Return the (x, y) coordinate for the center point of the cell that contains the specified text.  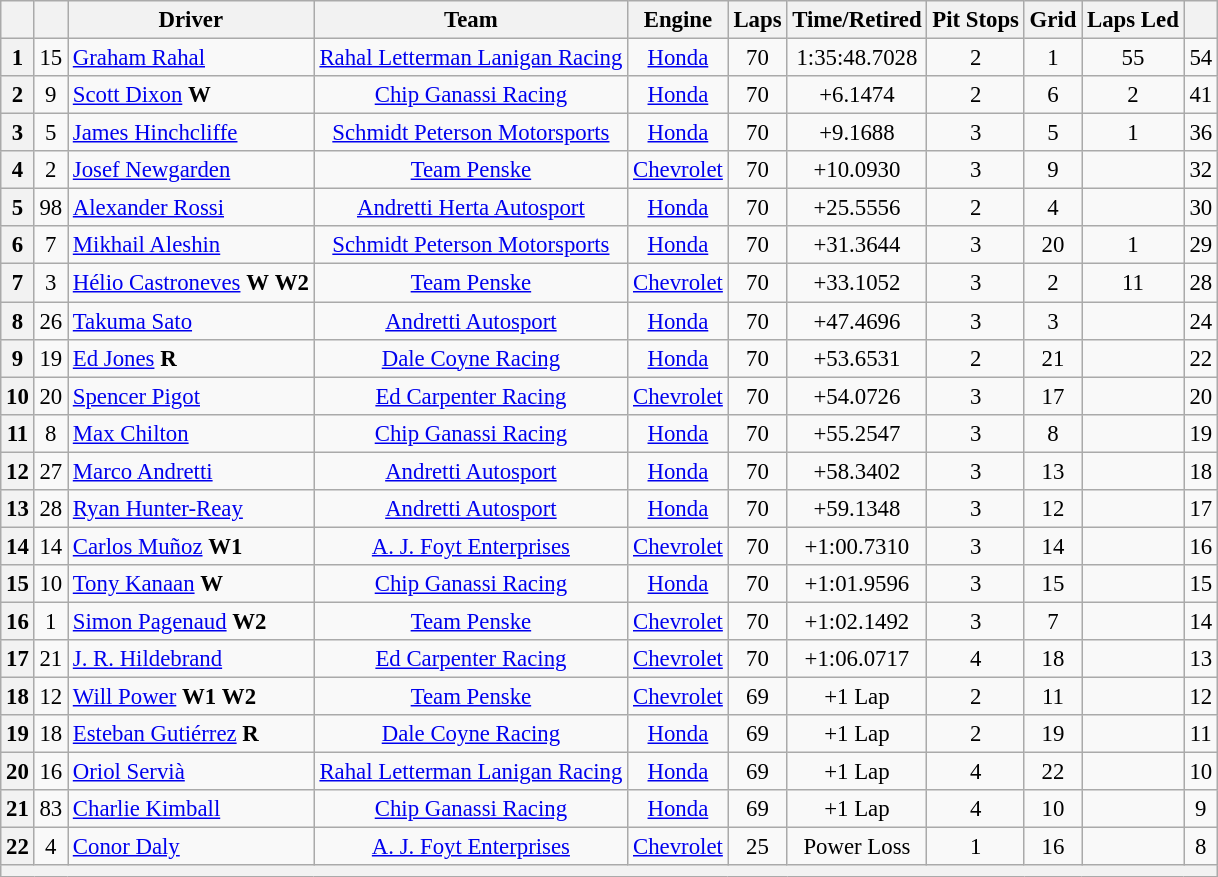
Andretti Herta Autosport (471, 208)
32 (1200, 170)
Spencer Pigot (192, 396)
Marco Andretti (192, 471)
+58.3402 (857, 471)
1:35:48.7028 (857, 58)
+9.1688 (857, 133)
+6.1474 (857, 95)
Takuma Sato (192, 321)
+54.0726 (857, 396)
Hélio Castroneves W W2 (192, 283)
29 (1200, 245)
55 (1133, 58)
Graham Rahal (192, 58)
Laps (758, 20)
30 (1200, 208)
Charlie Kimball (192, 809)
Alexander Rossi (192, 208)
83 (50, 809)
Oriol Servià (192, 772)
27 (50, 471)
Laps Led (1133, 20)
54 (1200, 58)
Scott Dixon W (192, 95)
Conor Daly (192, 847)
+10.0930 (857, 170)
Power Loss (857, 847)
Tony Kanaan W (192, 584)
Carlos Muñoz W1 (192, 546)
+1:06.0717 (857, 659)
98 (50, 208)
+1:00.7310 (857, 546)
James Hinchcliffe (192, 133)
Esteban Gutiérrez R (192, 734)
+33.1052 (857, 283)
41 (1200, 95)
25 (758, 847)
Pit Stops (976, 20)
36 (1200, 133)
+53.6531 (857, 358)
Driver (192, 20)
+59.1348 (857, 509)
Max Chilton (192, 433)
26 (50, 321)
Josef Newgarden (192, 170)
Simon Pagenaud W2 (192, 621)
Engine (678, 20)
Ryan Hunter-Reay (192, 509)
+25.5556 (857, 208)
Ed Jones R (192, 358)
J. R. Hildebrand (192, 659)
Team (471, 20)
+1:02.1492 (857, 621)
+1:01.9596 (857, 584)
Mikhail Aleshin (192, 245)
Time/Retired (857, 20)
Grid (1052, 20)
+31.3644 (857, 245)
+47.4696 (857, 321)
Will Power W1 W2 (192, 697)
24 (1200, 321)
+55.2547 (857, 433)
